Pinpoint the cell where the given text exists, returning its [X, Y] midpoint coordinate. 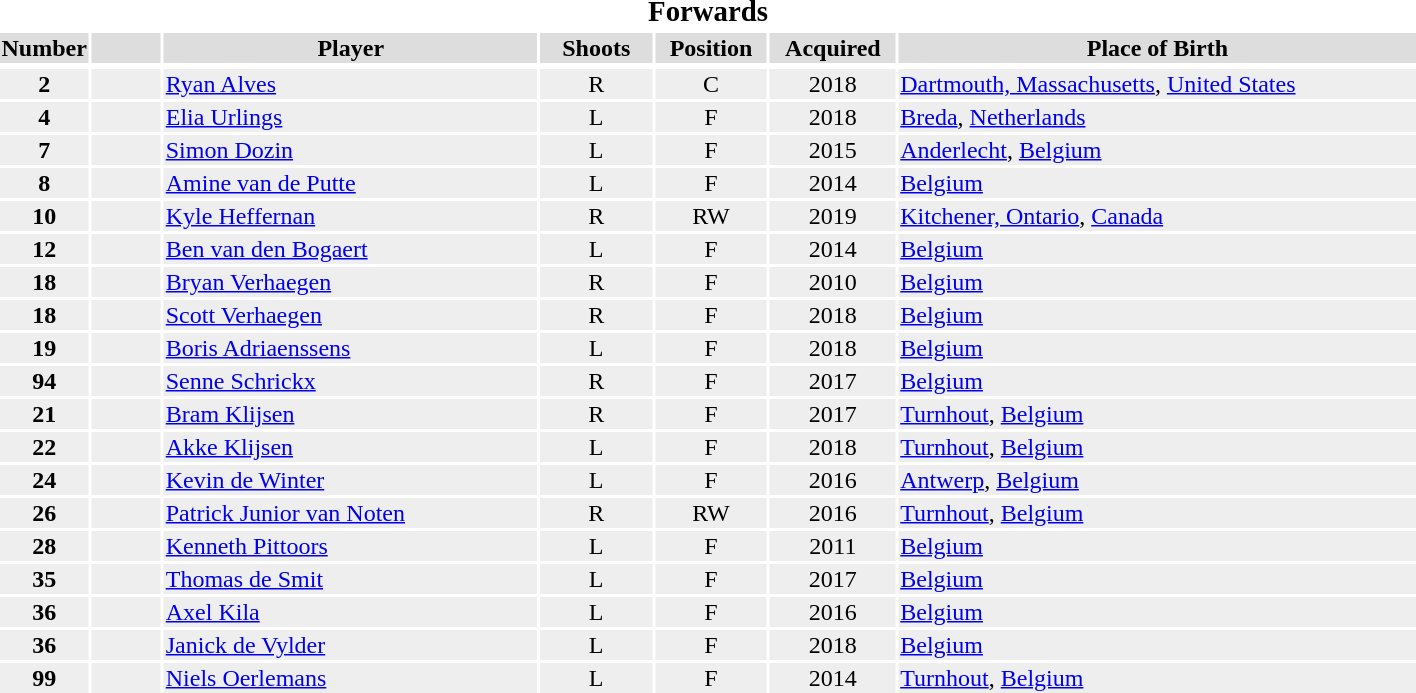
Ben van den Bogaert [350, 249]
2015 [833, 150]
99 [44, 678]
Bram Klijsen [350, 414]
Kevin de Winter [350, 480]
Bryan Verhaegen [350, 282]
21 [44, 414]
Anderlecht, Belgium [1158, 150]
24 [44, 480]
8 [44, 183]
Thomas de Smit [350, 579]
Place of Birth [1158, 48]
Janick de Vylder [350, 645]
Acquired [833, 48]
Ryan Alves [350, 84]
Elia Urlings [350, 117]
2010 [833, 282]
Patrick Junior van Noten [350, 513]
7 [44, 150]
Breda, Netherlands [1158, 117]
22 [44, 447]
Amine van de Putte [350, 183]
2011 [833, 546]
Player [350, 48]
C [711, 84]
4 [44, 117]
Dartmouth, Massachusetts, United States [1158, 84]
Boris Adriaenssens [350, 348]
10 [44, 216]
Number [44, 48]
Kyle Heffernan [350, 216]
Position [711, 48]
26 [44, 513]
Niels Oerlemans [350, 678]
Akke Klijsen [350, 447]
35 [44, 579]
Kitchener, Ontario, Canada [1158, 216]
Scott Verhaegen [350, 315]
2019 [833, 216]
28 [44, 546]
Senne Schrickx [350, 381]
19 [44, 348]
12 [44, 249]
2 [44, 84]
Axel Kila [350, 612]
Kenneth Pittoors [350, 546]
Antwerp, Belgium [1158, 480]
Shoots [596, 48]
Simon Dozin [350, 150]
94 [44, 381]
